Return (x, y) of the center of cell containing provided text 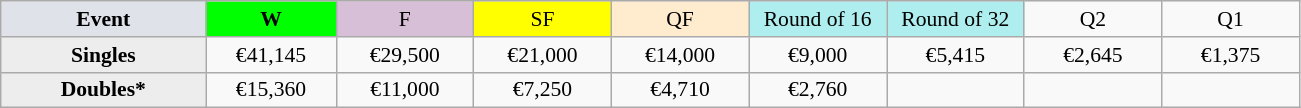
Round of 16 (818, 19)
€2,760 (818, 90)
Q2 (1093, 19)
F (405, 19)
Q1 (1231, 19)
Doubles* (104, 90)
€1,375 (1231, 55)
€7,250 (543, 90)
€29,500 (405, 55)
€4,710 (680, 90)
€21,000 (543, 55)
€5,415 (955, 55)
W (271, 19)
Singles (104, 55)
€15,360 (271, 90)
€14,000 (680, 55)
Round of 32 (955, 19)
€2,645 (1093, 55)
SF (543, 19)
€11,000 (405, 90)
Event (104, 19)
€41,145 (271, 55)
€9,000 (818, 55)
QF (680, 19)
